Output the [X, Y] coordinate of the center of the cell containing the given text.  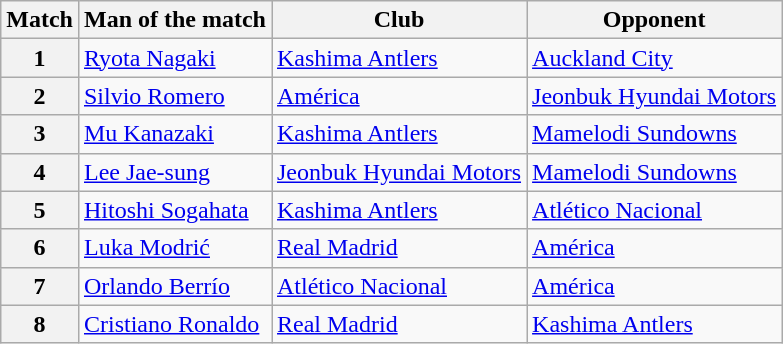
6 [40, 248]
Hitoshi Sogahata [174, 210]
Mu Kanazaki [174, 134]
Silvio Romero [174, 96]
1 [40, 58]
Auckland City [654, 58]
Luka Modrić [174, 248]
Match [40, 20]
Ryota Nagaki [174, 58]
Orlando Berrío [174, 286]
5 [40, 210]
Lee Jae-sung [174, 172]
Man of the match [174, 20]
8 [40, 324]
2 [40, 96]
3 [40, 134]
Club [400, 20]
Cristiano Ronaldo [174, 324]
4 [40, 172]
Opponent [654, 20]
7 [40, 286]
